For the text-containing cell, return its midpoint in [X, Y] coordinate format. 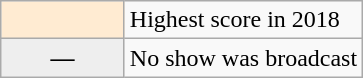
— [63, 58]
Highest score in 2018 [243, 20]
No show was broadcast [243, 58]
